From the cell containing the given text, extract its center point as [x, y] coordinate. 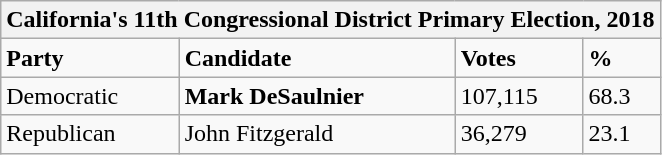
Votes [519, 58]
California's 11th Congressional District Primary Election, 2018 [330, 20]
Democratic [90, 96]
Candidate [317, 58]
107,115 [519, 96]
Republican [90, 134]
% [622, 58]
68.3 [622, 96]
Mark DeSaulnier [317, 96]
23.1 [622, 134]
Party [90, 58]
John Fitzgerald [317, 134]
36,279 [519, 134]
